Find where the given text appears and provide that cell's center as (X, Y) coordinate. 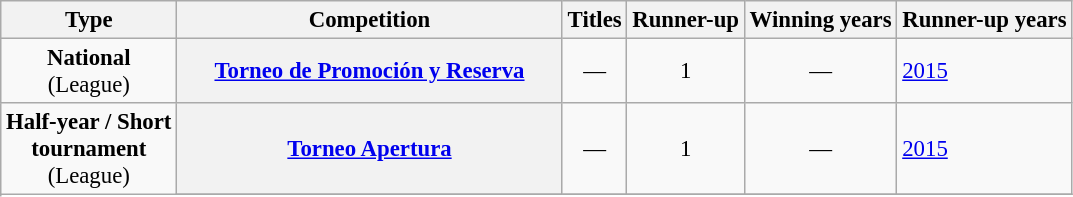
Torneo de Promoción y Reserva (370, 72)
Type (89, 20)
Titles (594, 20)
National(League) (89, 72)
Runner-up years (984, 20)
Half-year / Shorttournament(League) (89, 149)
Winning years (820, 20)
Runner-up (686, 20)
Competition (370, 20)
Torneo Apertura (370, 149)
